Return (X, Y) of the center of cell containing provided text 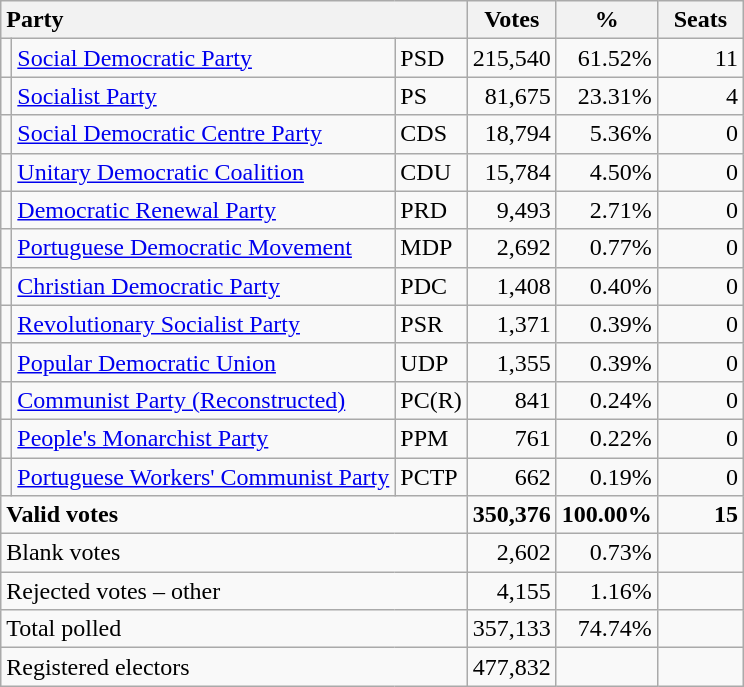
1,371 (512, 324)
PC(R) (431, 400)
15 (700, 515)
761 (512, 438)
CDU (431, 172)
Communist Party (Reconstructed) (204, 400)
5.36% (606, 134)
MDP (431, 248)
1,355 (512, 362)
662 (512, 477)
Valid votes (234, 515)
477,832 (512, 667)
0.40% (606, 286)
15,784 (512, 172)
UDP (431, 362)
Democratic Renewal Party (204, 210)
CDS (431, 134)
4,155 (512, 591)
Christian Democratic Party (204, 286)
841 (512, 400)
1.16% (606, 591)
4.50% (606, 172)
18,794 (512, 134)
PS (431, 96)
Seats (700, 20)
2,602 (512, 553)
People's Monarchist Party (204, 438)
Blank votes (234, 553)
23.31% (606, 96)
Party (234, 20)
PSD (431, 58)
0.73% (606, 553)
74.74% (606, 629)
Registered electors (234, 667)
11 (700, 58)
% (606, 20)
Votes (512, 20)
Revolutionary Socialist Party (204, 324)
0.24% (606, 400)
0.19% (606, 477)
1,408 (512, 286)
Social Democratic Centre Party (204, 134)
2.71% (606, 210)
Socialist Party (204, 96)
Rejected votes – other (234, 591)
Popular Democratic Union (204, 362)
100.00% (606, 515)
PPM (431, 438)
215,540 (512, 58)
0.22% (606, 438)
81,675 (512, 96)
61.52% (606, 58)
PCTP (431, 477)
4 (700, 96)
PSR (431, 324)
2,692 (512, 248)
Portuguese Democratic Movement (204, 248)
357,133 (512, 629)
Portuguese Workers' Communist Party (204, 477)
PDC (431, 286)
Social Democratic Party (204, 58)
350,376 (512, 515)
9,493 (512, 210)
Unitary Democratic Coalition (204, 172)
PRD (431, 210)
Total polled (234, 629)
0.77% (606, 248)
